Return the (X, Y) coordinate for the center point of the cell that contains the specified text.  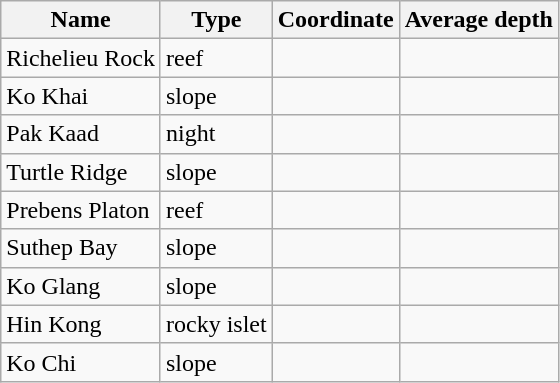
Pak Kaad (81, 134)
night (216, 134)
Turtle Ridge (81, 172)
Ko Khai (81, 96)
Ko Glang (81, 286)
rocky islet (216, 324)
Coordinate (336, 20)
Hin Kong (81, 324)
Richelieu Rock (81, 58)
Prebens Platon (81, 210)
Name (81, 20)
Type (216, 20)
Average depth (478, 20)
Ko Chi (81, 362)
Suthep Bay (81, 248)
